Pinpoint the cell where the given text exists, returning its (X, Y) midpoint coordinate. 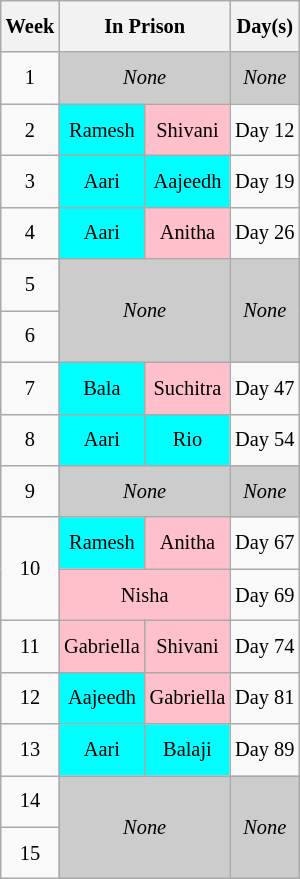
Day 26 (264, 233)
6 (30, 336)
14 (30, 801)
11 (30, 646)
Day(s) (264, 26)
8 (30, 440)
5 (30, 285)
1 (30, 78)
Day 47 (264, 388)
2 (30, 130)
Day 69 (264, 595)
12 (30, 698)
Week (30, 26)
Day 19 (264, 181)
Day 54 (264, 440)
Day 81 (264, 698)
Balaji (188, 750)
7 (30, 388)
Suchitra (188, 388)
15 (30, 853)
9 (30, 491)
Nisha (144, 595)
Day 74 (264, 646)
13 (30, 750)
4 (30, 233)
Day 89 (264, 750)
10 (30, 568)
Day 67 (264, 543)
In Prison (144, 26)
Bala (102, 388)
Day 12 (264, 130)
Rio (188, 440)
3 (30, 181)
